Output the (x, y) coordinate of the center of the cell containing the given text.  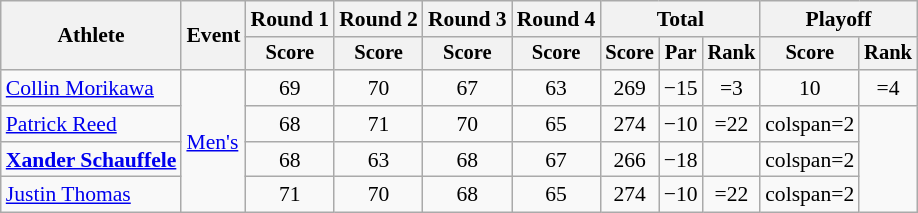
=4 (888, 88)
10 (810, 88)
Athlete (92, 36)
Par (681, 54)
−18 (681, 160)
=3 (732, 88)
Total (680, 19)
269 (629, 88)
Event (213, 36)
Round 4 (556, 19)
Justin Thomas (92, 195)
Round 1 (290, 19)
Men's (213, 141)
−15 (681, 88)
Round 2 (378, 19)
Collin Morikawa (92, 88)
Round 3 (468, 19)
266 (629, 160)
Patrick Reed (92, 124)
Xander Schauffele (92, 160)
Playoff (838, 19)
69 (290, 88)
